For the text-containing cell, return its midpoint in [X, Y] coordinate format. 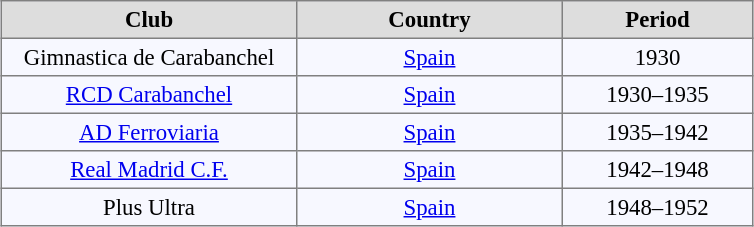
Gimnastica de Carabanchel [149, 57]
Period [657, 20]
1930–1935 [657, 95]
1948–1952 [657, 207]
1942–1948 [657, 170]
Club [149, 20]
AD Ferroviaria [149, 132]
Real Madrid C.F. [149, 170]
1935–1942 [657, 132]
1930 [657, 57]
Country [430, 20]
Plus Ultra [149, 207]
RCD Carabanchel [149, 95]
